Identify which cell holds the provided text, then report its (x, y) central coordinate. 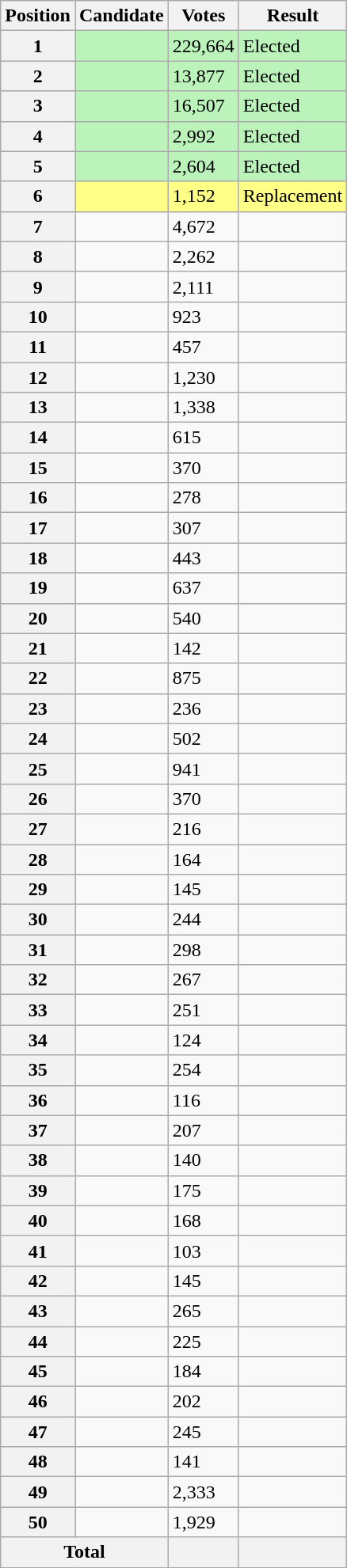
Result (292, 16)
265 (203, 1311)
48 (38, 1462)
11 (38, 347)
Replacement (292, 196)
42 (38, 1281)
38 (38, 1160)
3 (38, 106)
140 (203, 1160)
278 (203, 498)
29 (38, 890)
103 (203, 1251)
33 (38, 1010)
229,664 (203, 46)
46 (38, 1402)
Total (85, 1552)
30 (38, 920)
14 (38, 438)
34 (38, 1040)
615 (203, 438)
50 (38, 1522)
23 (38, 708)
6 (38, 196)
142 (203, 648)
216 (203, 829)
1,152 (203, 196)
Candidate (121, 16)
43 (38, 1311)
202 (203, 1402)
28 (38, 859)
4 (38, 136)
44 (38, 1342)
2,262 (203, 256)
36 (38, 1100)
17 (38, 528)
25 (38, 769)
45 (38, 1372)
141 (203, 1462)
1,929 (203, 1522)
20 (38, 618)
2,604 (203, 166)
2,992 (203, 136)
13,877 (203, 76)
32 (38, 980)
18 (38, 558)
116 (203, 1100)
27 (38, 829)
298 (203, 950)
35 (38, 1070)
1 (38, 46)
443 (203, 558)
244 (203, 920)
1,230 (203, 378)
24 (38, 738)
184 (203, 1372)
12 (38, 378)
4,672 (203, 226)
21 (38, 648)
2 (38, 76)
502 (203, 738)
39 (38, 1190)
236 (203, 708)
540 (203, 618)
9 (38, 287)
307 (203, 528)
10 (38, 317)
923 (203, 317)
Position (38, 16)
8 (38, 256)
251 (203, 1010)
254 (203, 1070)
2,111 (203, 287)
1,338 (203, 408)
40 (38, 1221)
13 (38, 408)
5 (38, 166)
7 (38, 226)
15 (38, 468)
457 (203, 347)
19 (38, 588)
22 (38, 678)
31 (38, 950)
245 (203, 1432)
207 (203, 1130)
49 (38, 1492)
41 (38, 1251)
2,333 (203, 1492)
175 (203, 1190)
168 (203, 1221)
37 (38, 1130)
124 (203, 1040)
941 (203, 769)
164 (203, 859)
267 (203, 980)
875 (203, 678)
16,507 (203, 106)
26 (38, 799)
637 (203, 588)
16 (38, 498)
Votes (203, 16)
47 (38, 1432)
225 (203, 1342)
